Determine the (X, Y) coordinate at the center of the cell enclosing the given text.  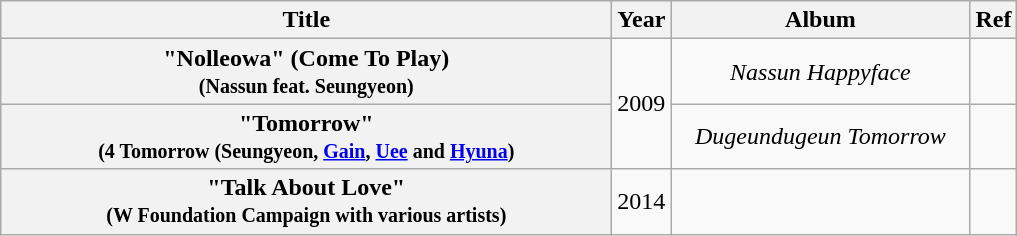
2009 (642, 104)
Album (820, 20)
2014 (642, 202)
Dugeundugeun Tomorrow (820, 136)
Title (306, 20)
Nassun Happyface (820, 72)
"Nolleowa" (Come To Play)(Nassun feat. Seungyeon) (306, 72)
Year (642, 20)
"Tomorrow"(4 Tomorrow (Seungyeon, Gain, Uee and Hyuna) (306, 136)
"Talk About Love"(W Foundation Campaign with various artists) (306, 202)
Ref (994, 20)
